Return [X, Y] of the center of cell containing provided text 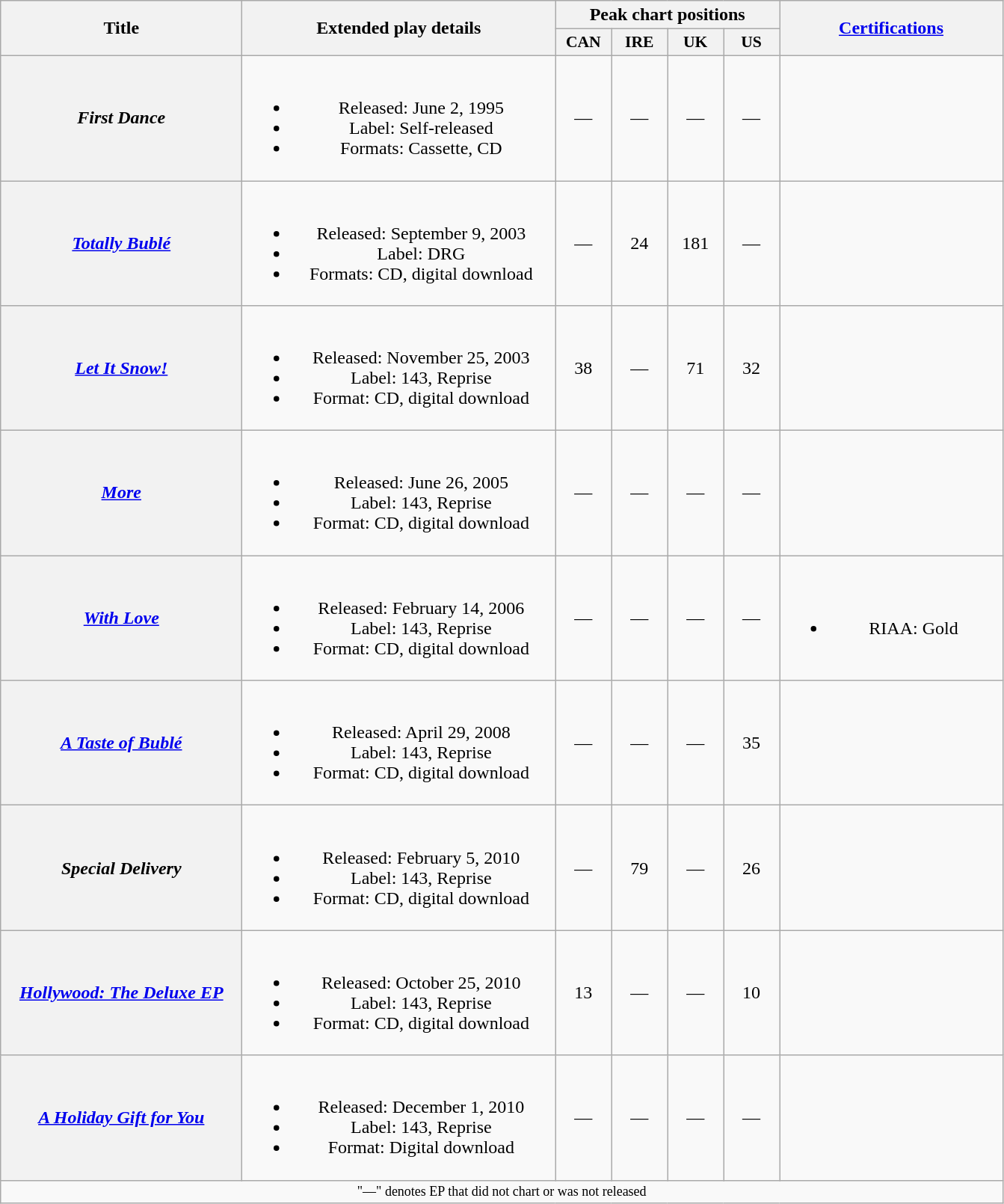
CAN [583, 43]
"—" denotes EP that did not chart or was not released [502, 1192]
Title [121, 28]
A Taste of Bublé [121, 743]
First Dance [121, 118]
35 [752, 743]
A Holiday Gift for You [121, 1117]
More [121, 494]
Let It Snow! [121, 368]
181 [695, 244]
Extended play details [399, 28]
Released: February 5, 2010Label: 143, RepriseFormat: CD, digital download [399, 867]
Special Delivery [121, 867]
US [752, 43]
Released: November 25, 2003Label: 143, RepriseFormat: CD, digital download [399, 368]
Released: September 9, 2003Label: DRGFormats: CD, digital download [399, 244]
Released: June 26, 2005Label: 143, RepriseFormat: CD, digital download [399, 494]
UK [695, 43]
Released: June 2, 1995Label: Self-releasedFormats: Cassette, CD [399, 118]
Peak chart positions [668, 15]
79 [640, 867]
Released: February 14, 2006Label: 143, RepriseFormat: CD, digital download [399, 618]
Certifications [891, 28]
24 [640, 244]
26 [752, 867]
13 [583, 993]
Released: October 25, 2010Label: 143, RepriseFormat: CD, digital download [399, 993]
38 [583, 368]
Totally Bublé [121, 244]
RIAA: Gold [891, 618]
10 [752, 993]
Released: April 29, 2008Label: 143, RepriseFormat: CD, digital download [399, 743]
Hollywood: The Deluxe EP [121, 993]
IRE [640, 43]
71 [695, 368]
With Love [121, 618]
Released: December 1, 2010Label: 143, RepriseFormat: Digital download [399, 1117]
32 [752, 368]
